For the text-containing cell, return its midpoint in (x, y) coordinate format. 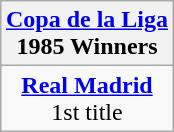
Real Madrid1st title (86, 98)
Copa de la Liga1985 Winners (86, 34)
